Scan for the cell matching the given text and deliver its (X, Y) coordinate at center. 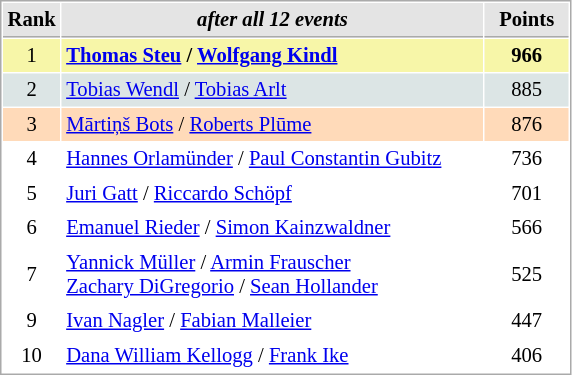
after all 12 events (273, 20)
Points (527, 20)
Ivan Nagler / Fabian Malleier (273, 320)
525 (527, 274)
Yannick Müller / Armin Frauscher Zachary DiGregorio / Sean Hollander (273, 274)
10 (32, 356)
566 (527, 228)
885 (527, 90)
Hannes Orlamünder / Paul Constantin Gubitz (273, 158)
Dana William Kellogg / Frank Ike (273, 356)
Juri Gatt / Riccardo Schöpf (273, 194)
9 (32, 320)
736 (527, 158)
701 (527, 194)
Rank (32, 20)
3 (32, 124)
406 (527, 356)
Mārtiņš Bots / Roberts Plūme (273, 124)
Tobias Wendl / Tobias Arlt (273, 90)
4 (32, 158)
966 (527, 56)
2 (32, 90)
876 (527, 124)
6 (32, 228)
5 (32, 194)
Emanuel Rieder / Simon Kainzwaldner (273, 228)
7 (32, 274)
Thomas Steu / Wolfgang Kindl (273, 56)
447 (527, 320)
1 (32, 56)
